Capture the cell that displays the provided text and extract its (x, y) central coordinate. 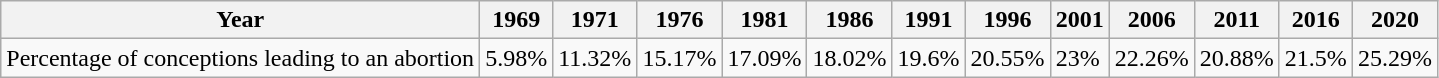
5.98% (516, 58)
1969 (516, 20)
23% (1080, 58)
Year (240, 20)
2016 (1316, 20)
1971 (595, 20)
19.6% (928, 58)
1991 (928, 20)
2011 (1236, 20)
Percentage of conceptions leading to an abortion (240, 58)
15.17% (680, 58)
1986 (850, 20)
2006 (1152, 20)
2020 (1394, 20)
25.29% (1394, 58)
11.32% (595, 58)
1981 (764, 20)
18.02% (850, 58)
20.55% (1008, 58)
17.09% (764, 58)
1976 (680, 20)
22.26% (1152, 58)
2001 (1080, 20)
20.88% (1236, 58)
21.5% (1316, 58)
1996 (1008, 20)
